Search for the cell housing the specified text and yield its [X, Y] center coordinate. 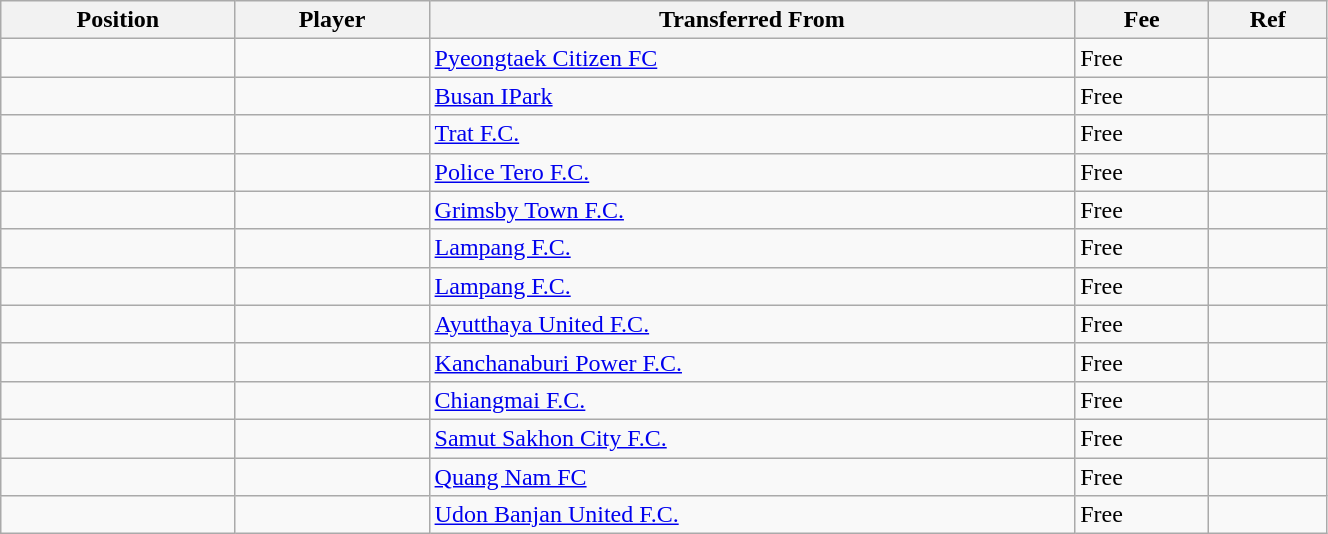
Grimsby Town F.C. [752, 210]
Ref [1268, 20]
Ayutthaya United F.C. [752, 324]
Kanchanaburi Power F.C. [752, 362]
Busan IPark [752, 96]
Transferred From [752, 20]
Quang Nam FC [752, 477]
Udon Banjan United F.C. [752, 515]
Pyeongtaek Citizen FC [752, 58]
Police Tero F.C. [752, 172]
Samut Sakhon City F.C. [752, 438]
Chiangmai F.C. [752, 400]
Fee [1142, 20]
Player [332, 20]
Position [118, 20]
Trat F.C. [752, 134]
